Identify which cell holds the provided text, then report its [X, Y] central coordinate. 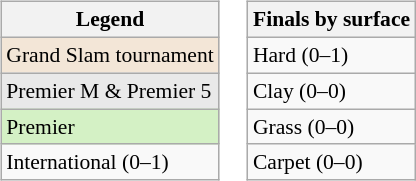
Grass (0–0) [332, 127]
Grand Slam tournament [110, 55]
Premier M & Premier 5 [110, 91]
Hard (0–1) [332, 55]
International (0–1) [110, 162]
Legend [110, 20]
Finals by surface [332, 20]
Carpet (0–0) [332, 162]
Clay (0–0) [332, 91]
Premier [110, 127]
